Output the [x, y] coordinate of the center of the cell containing the given text.  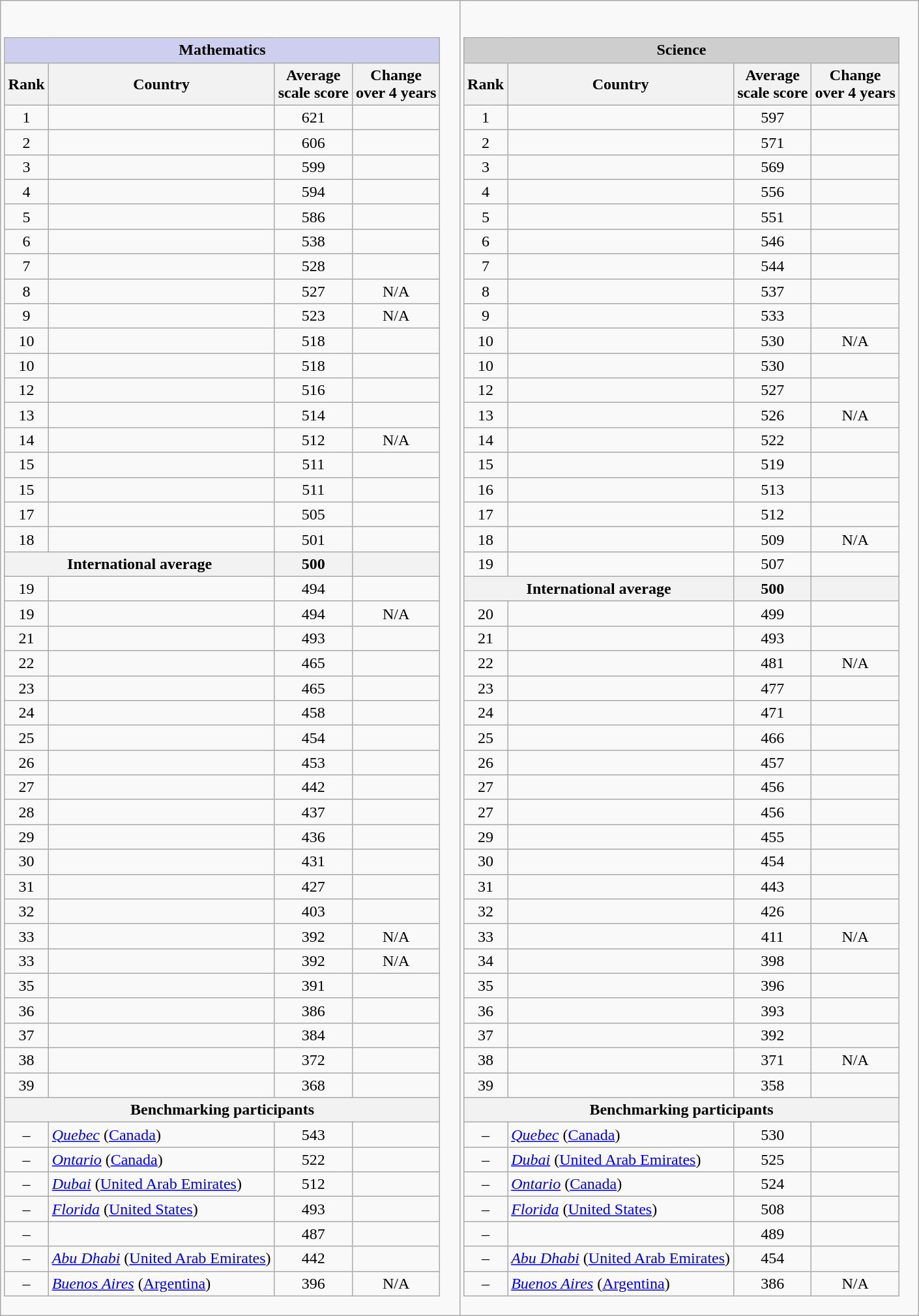
372 [313, 1060]
519 [773, 465]
505 [313, 514]
431 [313, 862]
436 [313, 837]
403 [313, 911]
551 [773, 216]
358 [773, 1085]
546 [773, 241]
501 [313, 539]
426 [773, 911]
427 [313, 886]
569 [773, 167]
458 [313, 713]
391 [313, 986]
621 [313, 117]
20 [486, 613]
453 [313, 763]
508 [773, 1209]
368 [313, 1085]
Science [682, 50]
443 [773, 886]
526 [773, 415]
507 [773, 564]
16 [486, 490]
571 [773, 142]
499 [773, 613]
481 [773, 664]
523 [313, 316]
455 [773, 837]
466 [773, 738]
489 [773, 1234]
538 [313, 241]
533 [773, 316]
371 [773, 1060]
556 [773, 192]
393 [773, 1010]
398 [773, 961]
28 [26, 812]
487 [313, 1234]
457 [773, 763]
384 [313, 1035]
537 [773, 291]
586 [313, 216]
509 [773, 539]
516 [313, 390]
544 [773, 267]
514 [313, 415]
34 [486, 961]
477 [773, 688]
524 [773, 1184]
525 [773, 1160]
471 [773, 713]
599 [313, 167]
411 [773, 936]
513 [773, 490]
Mathematics [222, 50]
437 [313, 812]
528 [313, 267]
606 [313, 142]
543 [313, 1135]
594 [313, 192]
597 [773, 117]
